For the text-containing cell, return its midpoint in (X, Y) coordinate format. 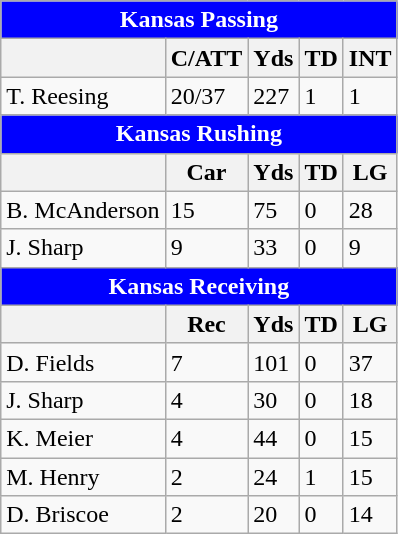
Kansas Receiving (199, 286)
20/37 (206, 96)
7 (206, 362)
20 (274, 515)
D. Fields (83, 362)
37 (370, 362)
24 (274, 477)
227 (274, 96)
M. Henry (83, 477)
28 (370, 210)
14 (370, 515)
INT (370, 58)
Rec (206, 324)
44 (274, 438)
T. Reesing (83, 96)
18 (370, 400)
Kansas Rushing (199, 134)
101 (274, 362)
K. Meier (83, 438)
75 (274, 210)
33 (274, 248)
D. Briscoe (83, 515)
C/ATT (206, 58)
Kansas Passing (199, 20)
B. McAnderson (83, 210)
30 (274, 400)
Car (206, 172)
